Extract the [X, Y] coordinate from the center of the cell holding the provided text.  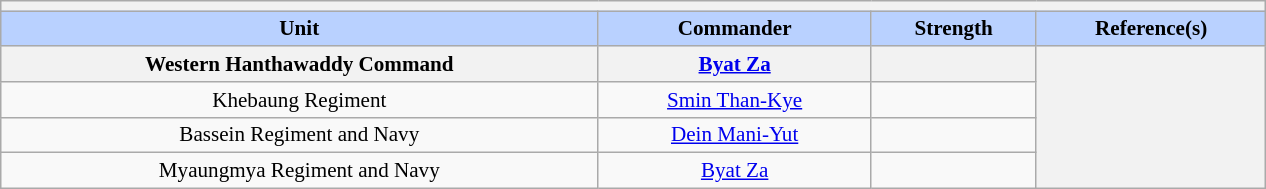
Strength [954, 28]
Western Hanthawaddy Command [299, 64]
Dein Mani-Yut [734, 134]
Smin Than-Kye [734, 100]
Reference(s) [1150, 28]
Bassein Regiment and Navy [299, 134]
Commander [734, 28]
Unit [299, 28]
Myaungmya Regiment and Navy [299, 170]
Khebaung Regiment [299, 100]
